Capture the cell that displays the provided text and extract its (x, y) central coordinate. 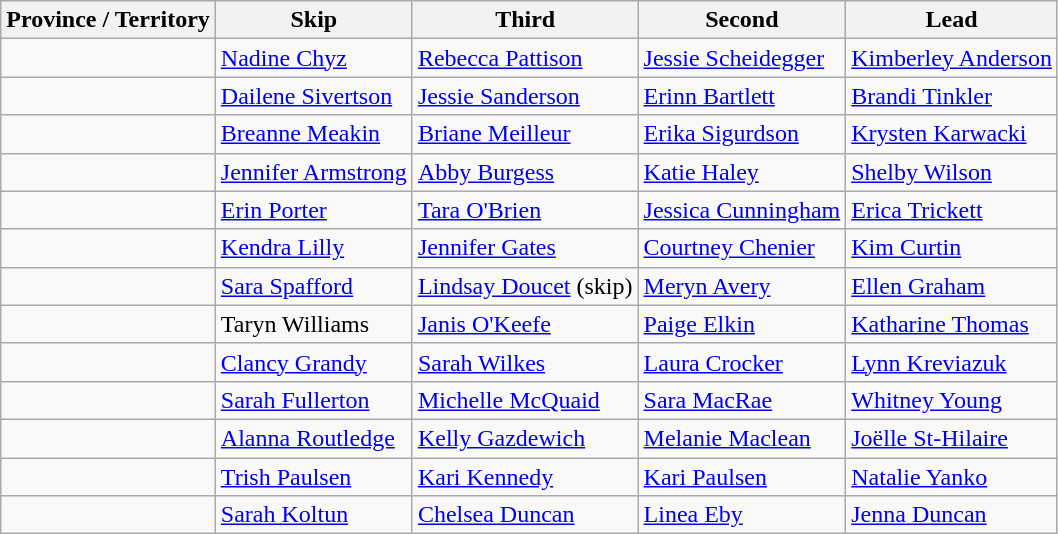
Jenna Duncan (952, 515)
Taryn Williams (314, 324)
Krysten Karwacki (952, 134)
Sarah Fullerton (314, 400)
Nadine Chyz (314, 58)
Sara Spafford (314, 286)
Erika Sigurdson (742, 134)
Kendra Lilly (314, 248)
Melanie Maclean (742, 438)
Natalie Yanko (952, 477)
Rebecca Pattison (525, 58)
Chelsea Duncan (525, 515)
Kari Paulsen (742, 477)
Dailene Sivertson (314, 96)
Kim Curtin (952, 248)
Second (742, 20)
Kari Kennedy (525, 477)
Janis O'Keefe (525, 324)
Courtney Chenier (742, 248)
Katie Haley (742, 172)
Province / Territory (108, 20)
Sara MacRae (742, 400)
Lead (952, 20)
Whitney Young (952, 400)
Katharine Thomas (952, 324)
Alanna Routledge (314, 438)
Lynn Kreviazuk (952, 362)
Erica Trickett (952, 210)
Kelly Gazdewich (525, 438)
Lindsay Doucet (skip) (525, 286)
Jennifer Gates (525, 248)
Clancy Grandy (314, 362)
Jessie Scheidegger (742, 58)
Erinn Bartlett (742, 96)
Erin Porter (314, 210)
Joëlle St-Hilaire (952, 438)
Michelle McQuaid (525, 400)
Breanne Meakin (314, 134)
Sarah Wilkes (525, 362)
Briane Meilleur (525, 134)
Sarah Koltun (314, 515)
Jessie Sanderson (525, 96)
Jessica Cunningham (742, 210)
Jennifer Armstrong (314, 172)
Shelby Wilson (952, 172)
Laura Crocker (742, 362)
Brandi Tinkler (952, 96)
Meryn Avery (742, 286)
Third (525, 20)
Trish Paulsen (314, 477)
Kimberley Anderson (952, 58)
Ellen Graham (952, 286)
Linea Eby (742, 515)
Abby Burgess (525, 172)
Tara O'Brien (525, 210)
Paige Elkin (742, 324)
Skip (314, 20)
